Determine the [x, y] coordinate at the center of the cell enclosing the given text.  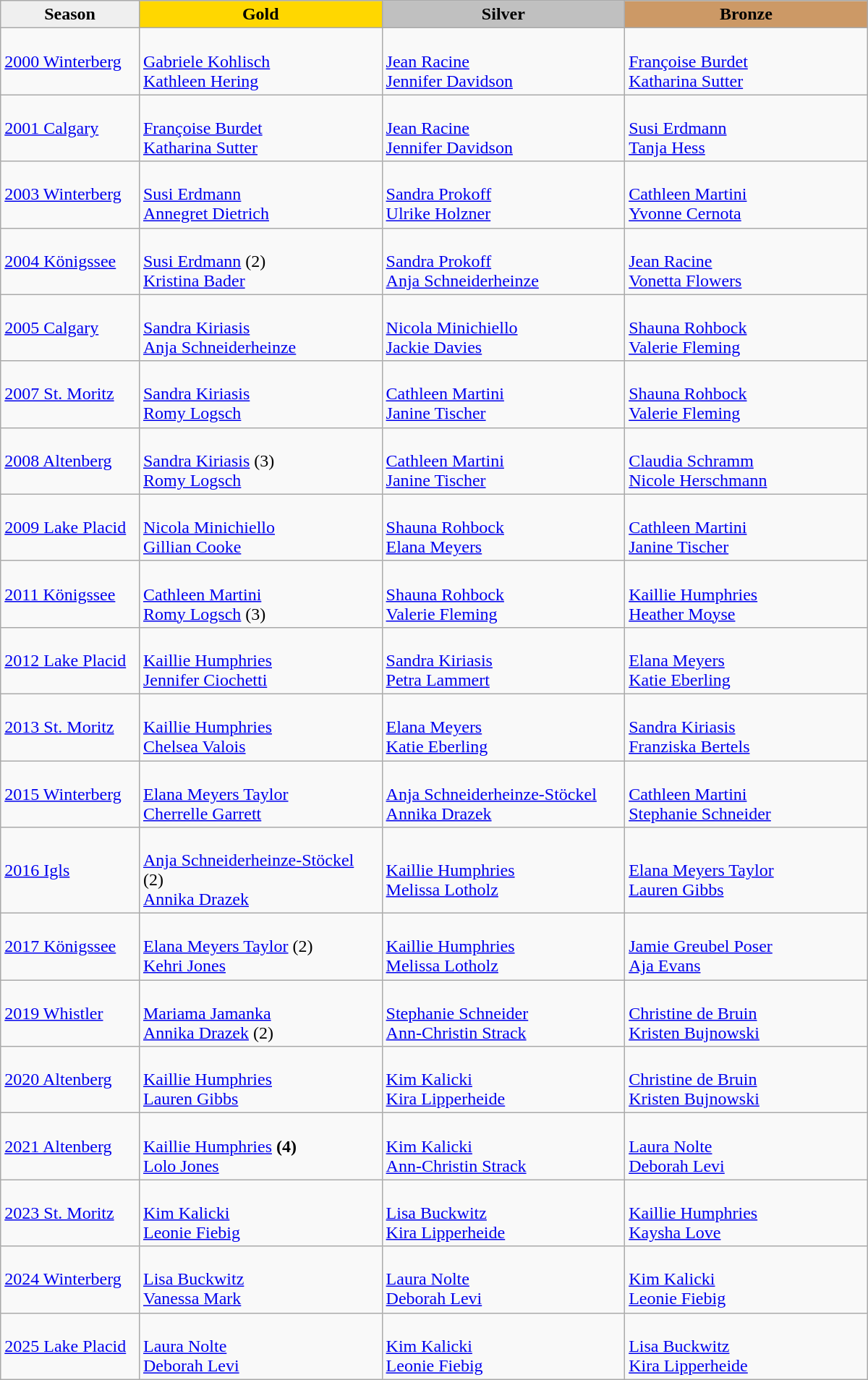
2005 Calgary [70, 328]
2004 Königssee [70, 261]
2011 Königssee [70, 594]
Stephanie SchneiderAnn-Christin Strack [503, 1013]
2020 Altenberg [70, 1080]
Sandra KiriasisPetra Lammert [503, 660]
Mariama JamankaAnnika Drazek (2) [260, 1013]
Jamie Greubel PoserAja Evans [746, 947]
Anja Schneiderheinze-StöckelAnnika Drazek [503, 794]
Kim KalickiKira Lipperheide [503, 1080]
Gold [260, 14]
Kaillie Humphries (4)Lolo Jones [260, 1146]
2013 St. Moritz [70, 727]
Susi ErdmannAnnegret Dietrich [260, 195]
2025 Lake Placid [70, 1346]
2003 Winterberg [70, 195]
Sandra ProkoffAnja Schneiderheinze [503, 261]
Sandra ProkoffUlrike Holzner [503, 195]
Nicola MinichielloGillian Cooke [260, 527]
2015 Winterberg [70, 794]
Sandra KiriasisRomy Logsch [260, 394]
2009 Lake Placid [70, 527]
2007 St. Moritz [70, 394]
Sandra Kiriasis (3)Romy Logsch [260, 461]
Susi Erdmann (2)Kristina Bader [260, 261]
Season [70, 14]
2024 Winterberg [70, 1279]
2000 Winterberg [70, 61]
Susi ErdmannTanja Hess [746, 128]
Silver [503, 14]
Sandra KiriasisFranziska Bertels [746, 727]
Elana Meyers TaylorCherrelle Garrett [260, 794]
2023 St. Moritz [70, 1213]
Cathleen MartiniStephanie Schneider [746, 794]
Shauna RohbockElana Meyers [503, 527]
Gabriele KohlischKathleen Hering [260, 61]
Elana Meyers TaylorLauren Gibbs [746, 871]
Anja Schneiderheinze-Stöckel (2)Annika Drazek [260, 871]
2012 Lake Placid [70, 660]
Jean RacineVonetta Flowers [746, 261]
Claudia SchrammNicole Herschmann [746, 461]
Kaillie HumphriesChelsea Valois [260, 727]
Lisa BuckwitzVanessa Mark [260, 1279]
Bronze [746, 14]
Elana Meyers Taylor (2)Kehri Jones [260, 947]
Cathleen MartiniYvonne Cernota [746, 195]
Kim KalickiAnn-Christin Strack [503, 1146]
2001 Calgary [70, 128]
2016 Igls [70, 871]
Nicola MinichielloJackie Davies [503, 328]
2019 Whistler [70, 1013]
2021 Altenberg [70, 1146]
2017 Königssee [70, 947]
Kaillie HumphriesHeather Moyse [746, 594]
Kaillie HumphriesLauren Gibbs [260, 1080]
2008 Altenberg [70, 461]
Sandra KiriasisAnja Schneiderheinze [260, 328]
Kaillie HumphriesKaysha Love [746, 1213]
Cathleen MartiniRomy Logsch (3) [260, 594]
Kaillie HumphriesJennifer Ciochetti [260, 660]
